Pinpoint the cell where the given text exists, returning its [X, Y] midpoint coordinate. 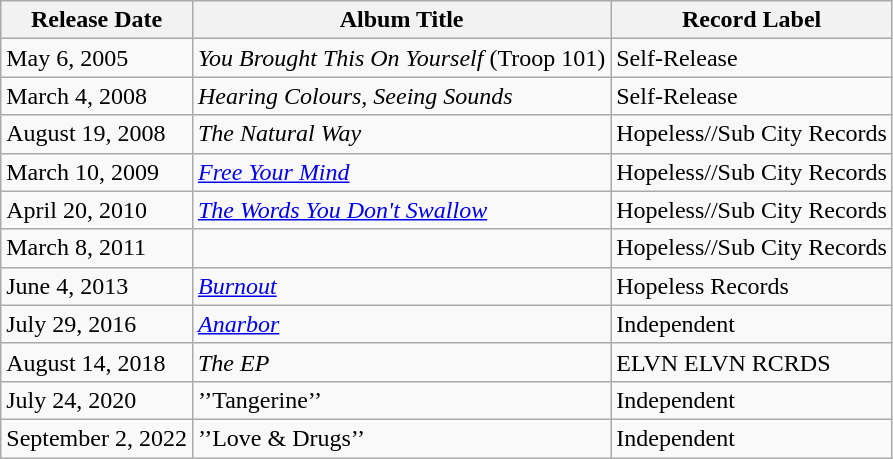
ELVN ELVN RCRDS [752, 362]
March 8, 2011 [97, 248]
Hopeless Records [752, 286]
March 10, 2009 [97, 172]
March 4, 2008 [97, 96]
August 14, 2018 [97, 362]
The Words You Don't Swallow [401, 210]
September 2, 2022 [97, 438]
June 4, 2013 [97, 286]
Album Title [401, 20]
The Natural Way [401, 134]
Anarbor [401, 324]
July 24, 2020 [97, 400]
May 6, 2005 [97, 58]
April 20, 2010 [97, 210]
’’Love & Drugs’’ [401, 438]
Free Your Mind [401, 172]
Hearing Colours, Seeing Sounds [401, 96]
Burnout [401, 286]
You Brought This On Yourself (Troop 101) [401, 58]
August 19, 2008 [97, 134]
Release Date [97, 20]
The EP [401, 362]
’’Tangerine’’ [401, 400]
Record Label [752, 20]
July 29, 2016 [97, 324]
